Extract the (X, Y) coordinate from the center of the cell holding the provided text.  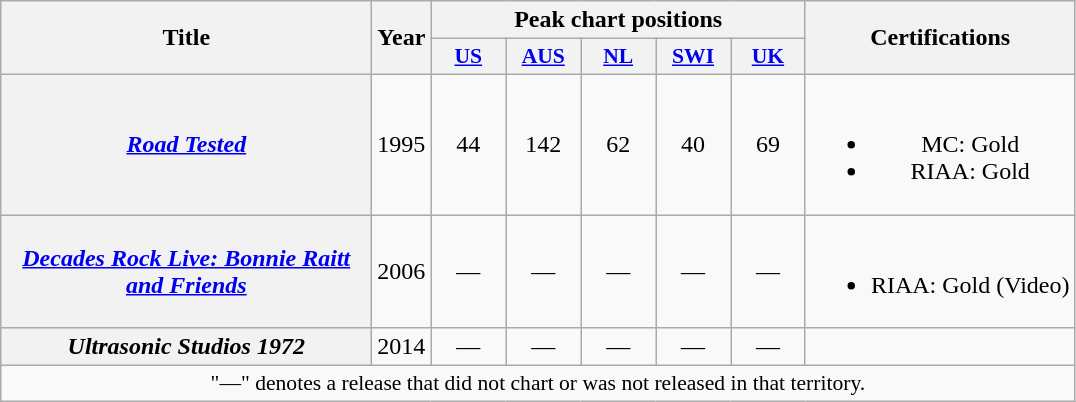
Ultrasonic Studios 1972 (186, 347)
Road Tested (186, 144)
69 (768, 144)
Year (402, 38)
2006 (402, 270)
Title (186, 38)
Decades Rock Live: Bonnie Raitt and Friends (186, 270)
AUS (544, 57)
SWI (694, 57)
40 (694, 144)
Peak chart positions (618, 20)
NL (618, 57)
MC: GoldRIAA: Gold (940, 144)
UK (768, 57)
142 (544, 144)
2014 (402, 347)
US (468, 57)
1995 (402, 144)
Certifications (940, 38)
RIAA: Gold (Video) (940, 270)
44 (468, 144)
"—" denotes a release that did not chart or was not released in that territory. (538, 384)
62 (618, 144)
